Locate the cell with the specified text and output its (X, Y) center coordinate. 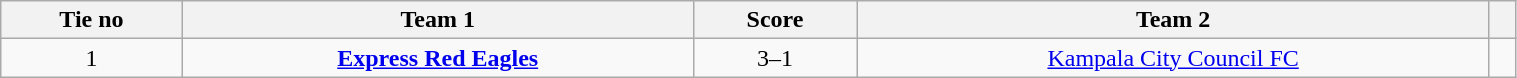
Team 1 (438, 20)
Team 2 (1173, 20)
3–1 (775, 58)
Kampala City Council FC (1173, 58)
Score (775, 20)
Tie no (92, 20)
Express Red Eagles (438, 58)
1 (92, 58)
